For the text-containing cell, return its midpoint in (x, y) coordinate format. 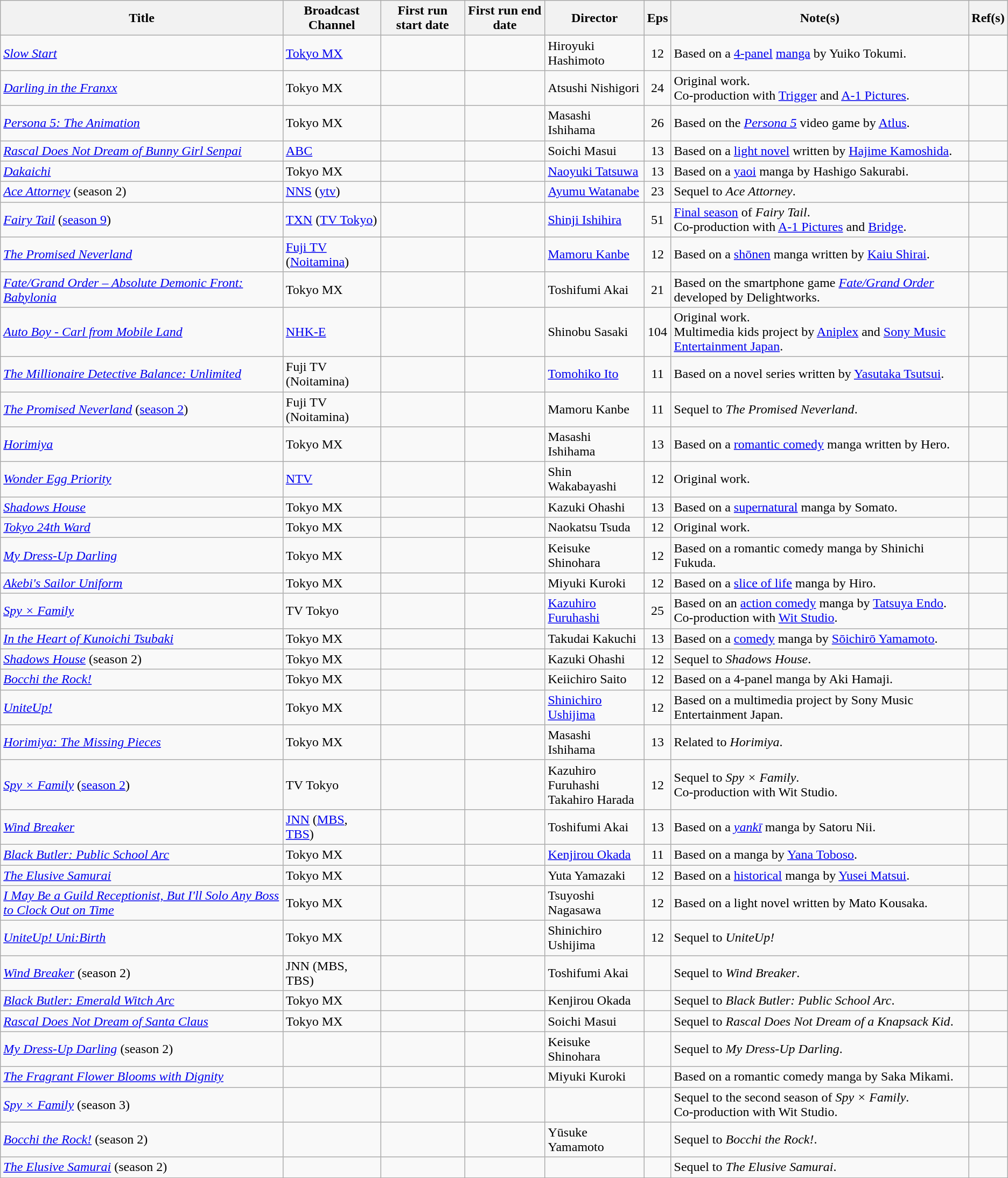
Based on a romantic comedy manga by Shinichi Fukuda. (820, 556)
NHK-E (332, 332)
Sequel to Rascal Does Not Dream of a Knapsack Kid. (820, 1021)
Black Butler: Emerald Witch Arc (142, 1001)
Black Butler: Public School Arc (142, 854)
Bocchi the Rock! (season 2) (142, 1139)
Rascal Does Not Dream of Bunny Girl Senpai (142, 151)
Dakaichi (142, 171)
Based on a romantic comedy manga written by Hero. (820, 445)
I May Be a Guild Receptionist, But I'll Solo Any Boss to Clock Out on Time (142, 903)
Horimiya (142, 445)
The Promised Neverland (142, 254)
Bocchi the Rock! (142, 679)
104 (657, 332)
Title (142, 18)
Based on a light novel written by Hajime Kamoshida. (820, 151)
Based on a multimedia project by Sony Music Entertainment Japan. (820, 707)
Based on a slice of life manga by Hiro. (820, 583)
Ref(s) (988, 18)
Based on a 4-panel manga by Aki Hamaji. (820, 679)
The Elusive Samurai (season 2) (142, 1167)
Fairy Tail (season 9) (142, 220)
Kazuhiro Furuhashi (594, 611)
Related to Horimiya. (820, 742)
Based on a manga by Yana Toboso. (820, 854)
51 (657, 220)
UniteUp! (142, 707)
Wind Breaker (142, 827)
In the Heart of Kunoichi Tsubaki (142, 639)
Note(s) (820, 18)
Original work.Multimedia kids project by Aniplex and Sony Music Entertainment Japan. (820, 332)
The Fragrant Flower Blooms with Dignity (142, 1077)
My Dress-Up Darling (142, 556)
24 (657, 88)
Horimiya: The Missing Pieces (142, 742)
Based on a supernatural manga by Somato. (820, 507)
Darling in the Franxx (142, 88)
Sequel to the second season of Spy × Family.Co-production with Wit Studio. (820, 1105)
Based on a romantic comedy manga by Saka Mikami. (820, 1077)
Based on a comedy manga by Sōichirō Yamamoto. (820, 639)
Based on a shōnen manga written by Kaiu Shirai. (820, 254)
Sequel to Bocchi the Rock!. (820, 1139)
Based on a historical manga by Yusei Matsui. (820, 875)
Sequel to Spy × Family.Co-production with Wit Studio. (820, 784)
Takudai Kakuchi (594, 639)
Director (594, 18)
Ace Attorney (season 2) (142, 192)
Sequel to Wind Breaker. (820, 973)
Shadows House (142, 507)
Spy × Family (season 3) (142, 1105)
Original work.Co-production with Trigger and A-1 Pictures. (820, 88)
Broadcast Channel (332, 18)
Sequel to Shadows House. (820, 659)
Sequel to The Promised Neverland. (820, 409)
Spy × Family (142, 611)
Based on a light novel written by Mato Kousaka. (820, 903)
Keiichiro Saito (594, 679)
Based on an action comedy manga by Tatsuya Endo.Co-production with Wit Studio. (820, 611)
The Millionaire Detective Balance: Unlimited (142, 374)
Sequel to Ace Attorney. (820, 192)
First run start date (423, 18)
23 (657, 192)
Spy × Family (season 2) (142, 784)
Fate/Grand Order – Absolute Demonic Front: Babylonia (142, 290)
Kazuhiro FuruhashiTakahiro Harada (594, 784)
Based on a yaoi manga by Hashigo Sakurabi. (820, 171)
Yuta Yamazaki (594, 875)
Hiroyuki Hashimoto (594, 53)
Shadows House (season 2) (142, 659)
Sequel to UniteUp! (820, 938)
Sequel to The Elusive Samurai. (820, 1167)
Based on the Persona 5 video game by Atlus. (820, 123)
Based on the smartphone game Fate/Grand Order developed by Delightworks. (820, 290)
Sequel to Black Butler: Public School Arc. (820, 1001)
25 (657, 611)
First run end date (505, 18)
ABC (332, 151)
Naokatsu Tsuda (594, 528)
Final season of Fairy Tail.Co-production with A-1 Pictures and Bridge. (820, 220)
My Dress-Up Darling (season 2) (142, 1049)
NNS (ytv) (332, 192)
Based on a 4-panel manga by Yuiko Tokumi. (820, 53)
Based on a novel series written by Yasutaka Tsutsui. (820, 374)
Tokyo 24th Ward (142, 528)
Based on a yankī manga by Satoru Nii. (820, 827)
Shin Wakabayashi (594, 479)
The Elusive Samurai (142, 875)
Shinobu Sasaki (594, 332)
Wonder Egg Priority (142, 479)
Wind Breaker (season 2) (142, 973)
Tsuyoshi Nagasawa (594, 903)
Naoyuki Tatsuwa (594, 171)
Persona 5: The Animation (142, 123)
21 (657, 290)
Ayumu Watanabe (594, 192)
Akebi's Sailor Uniform (142, 583)
Atsushi Nishigori (594, 88)
Slow Start (142, 53)
Tomohiko Ito (594, 374)
NTV (332, 479)
The Promised Neverland (season 2) (142, 409)
26 (657, 123)
Sequel to My Dress-Up Darling. (820, 1049)
Rascal Does Not Dream of Santa Claus (142, 1021)
TXN (TV Tokyo) (332, 220)
UniteUp! Uni:Birth (142, 938)
Yūsuke Yamamoto (594, 1139)
Shinji Ishihira (594, 220)
Eps (657, 18)
Auto Boy - Carl from Mobile Land (142, 332)
